Detect which cell encompasses the target text, then output its (x, y) center coordinate. 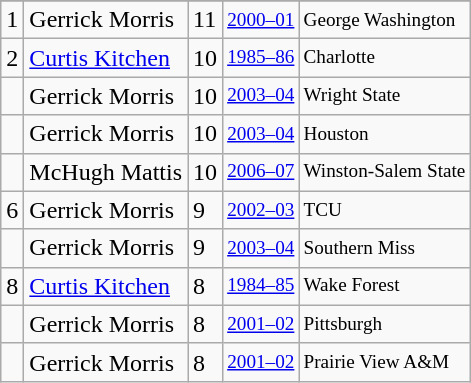
2002–03 (261, 210)
2 (12, 58)
1 (12, 20)
Prairie View A&M (384, 362)
Southern Miss (384, 248)
2000–01 (261, 20)
Wake Forest (384, 286)
Charlotte (384, 58)
Houston (384, 134)
Wright State (384, 96)
TCU (384, 210)
2006–07 (261, 172)
McHugh Mattis (106, 172)
George Washington (384, 20)
Pittsburgh (384, 324)
11 (206, 20)
1985–86 (261, 58)
Winston-Salem State (384, 172)
1984–85 (261, 286)
6 (12, 210)
